Output the (X, Y) coordinate of the center of the cell containing the given text.  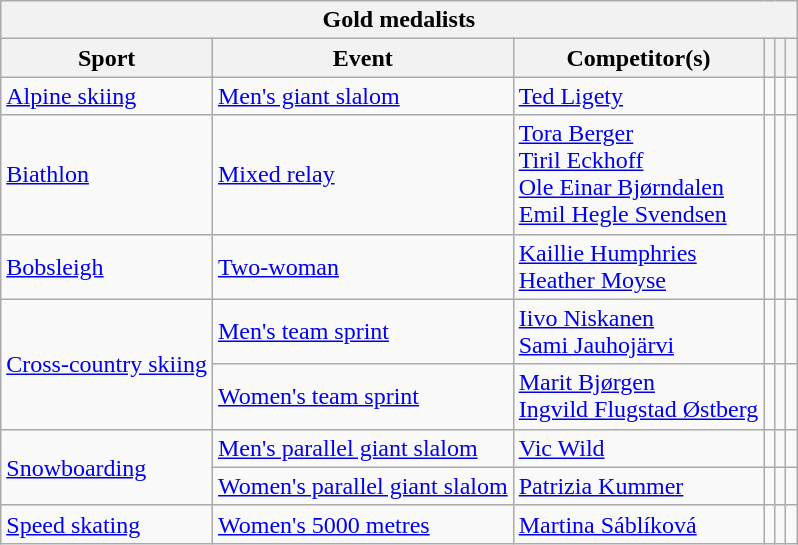
Speed skating (107, 524)
Vic Wild (638, 448)
Cross-country skiing (107, 364)
Sport (107, 58)
Martina Sáblíková (638, 524)
Women's 5000 metres (362, 524)
Bobsleigh (107, 266)
Snowboarding (107, 467)
Tora BergerTiril EckhoffOle Einar BjørndalenEmil Hegle Svendsen (638, 174)
Gold medalists (399, 20)
Men's giant slalom (362, 96)
Ted Ligety (638, 96)
Iivo NiskanenSami Jauhojärvi (638, 332)
Competitor(s) (638, 58)
Men's parallel giant slalom (362, 448)
Mixed relay (362, 174)
Marit BjørgenIngvild Flugstad Østberg (638, 396)
Two-woman (362, 266)
Biathlon (107, 174)
Kaillie HumphriesHeather Moyse (638, 266)
Event (362, 58)
Alpine skiing (107, 96)
Women's team sprint (362, 396)
Men's team sprint (362, 332)
Patrizia Kummer (638, 486)
Women's parallel giant slalom (362, 486)
